Extract the [x, y] coordinate from the center of the cell holding the provided text.  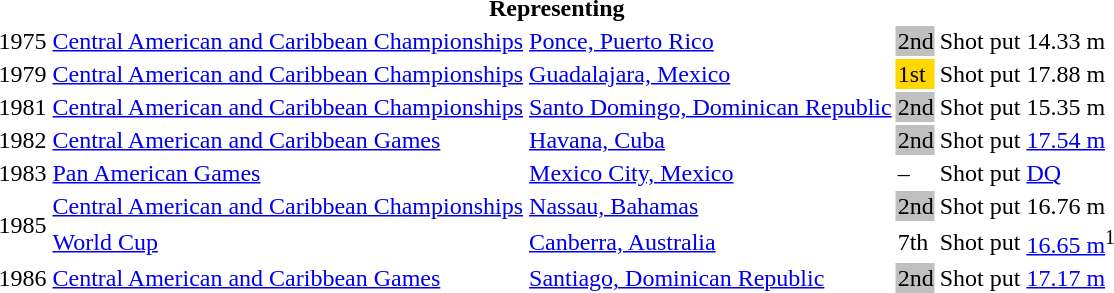
Santiago, Dominican Republic [711, 278]
Santo Domingo, Dominican Republic [711, 107]
Guadalajara, Mexico [711, 74]
Canberra, Australia [711, 242]
7th [916, 242]
1st [916, 74]
Mexico City, Mexico [711, 173]
Havana, Cuba [711, 140]
World Cup [288, 242]
Ponce, Puerto Rico [711, 41]
– [916, 173]
Nassau, Bahamas [711, 206]
Pan American Games [288, 173]
